Provide the [x, y] coordinate of the cell's center where the given text is located.  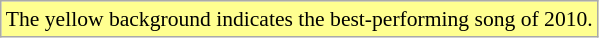
The yellow background indicates the best-performing song of 2010. [300, 19]
